Extract the (X, Y) coordinate from the center of the cell holding the provided text.  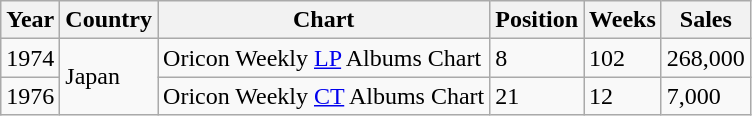
Year (30, 20)
1974 (30, 58)
12 (623, 96)
Oricon Weekly LP Albums Chart (324, 58)
Oricon Weekly CT Albums Chart (324, 96)
268,000 (706, 58)
102 (623, 58)
Chart (324, 20)
21 (537, 96)
Japan (109, 77)
Country (109, 20)
8 (537, 58)
7,000 (706, 96)
1976 (30, 96)
Position (537, 20)
Weeks (623, 20)
Sales (706, 20)
